Output the (x, y) coordinate of the center of the cell containing the given text.  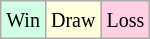
Draw (72, 20)
Loss (126, 20)
Win (24, 20)
